Return the (x, y) coordinate for the center point of the cell that contains the specified text.  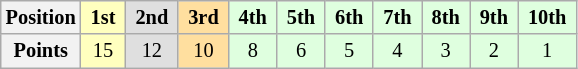
6th (349, 17)
15 (104, 51)
Position (41, 17)
2nd (152, 17)
1st (104, 17)
3rd (203, 17)
7th (397, 17)
6 (301, 51)
5th (301, 17)
Points (41, 51)
10 (203, 51)
8 (253, 51)
3 (446, 51)
4 (397, 51)
9th (494, 17)
10th (547, 17)
5 (349, 51)
12 (152, 51)
4th (253, 17)
1 (547, 51)
8th (446, 17)
2 (494, 51)
